Find where the given text appears and provide that cell's center as [x, y] coordinate. 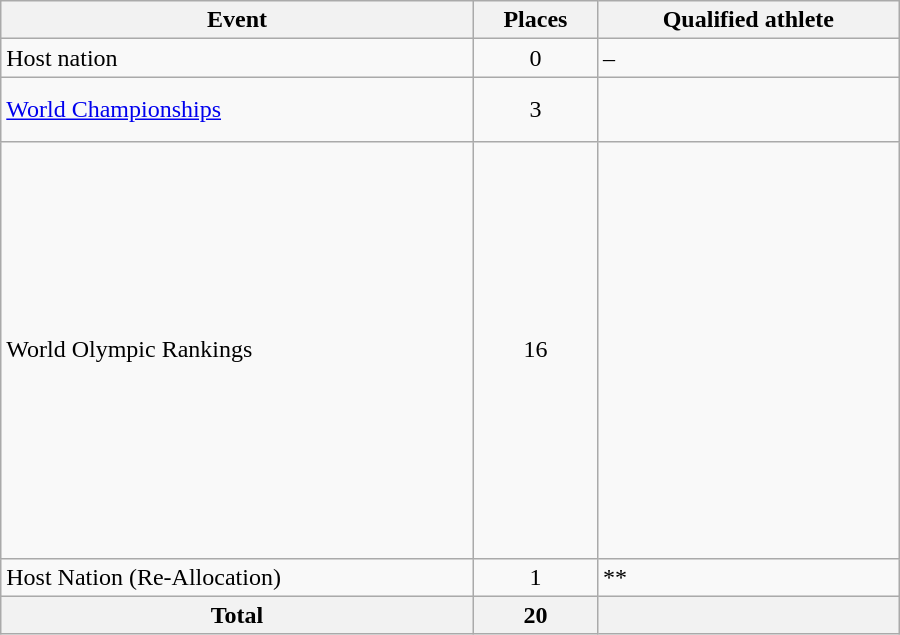
0 [535, 58]
20 [535, 615]
Total [238, 615]
World Championships [238, 110]
World Olympic Rankings [238, 350]
Places [535, 20]
Event [238, 20]
Qualified athlete [748, 20]
16 [535, 350]
** [748, 577]
1 [535, 577]
Host Nation (Re-Allocation) [238, 577]
Host nation [238, 58]
– [748, 58]
3 [535, 110]
